Identify which cell holds the provided text, then report its [X, Y] central coordinate. 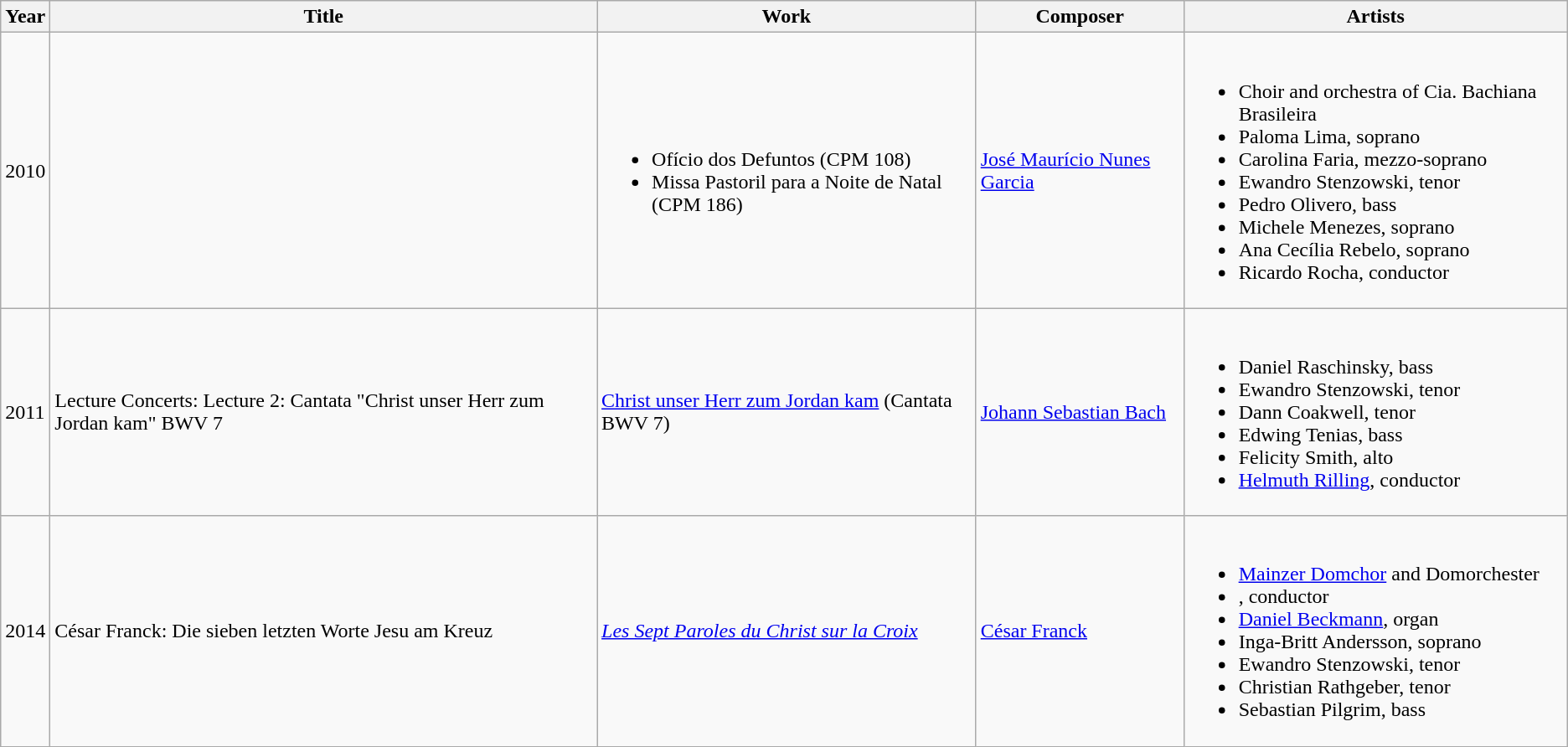
Les Sept Paroles du Christ sur la Croix [787, 631]
José Maurício Nunes Garcia [1080, 171]
Year [25, 17]
Composer [1080, 17]
Work [787, 17]
Artists [1375, 17]
Title [323, 17]
Johann Sebastian Bach [1080, 412]
Ofício dos Defuntos (CPM 108)Missa Pastoril para a Noite de Natal (CPM 186) [787, 171]
2014 [25, 631]
2010 [25, 171]
Daniel Raschinsky, bassEwandro Stenzowski, tenorDann Coakwell, tenorEdwing Tenias, bassFelicity Smith, altoHelmuth Rilling, conductor [1375, 412]
César Franck: Die sieben letzten Worte Jesu am Kreuz [323, 631]
Christ unser Herr zum Jordan kam (Cantata BWV 7) [787, 412]
Lecture Concerts: Lecture 2: Cantata "Christ unser Herr zum Jordan kam" BWV 7 [323, 412]
César Franck [1080, 631]
2011 [25, 412]
